For the text-containing cell, return its midpoint in [X, Y] coordinate format. 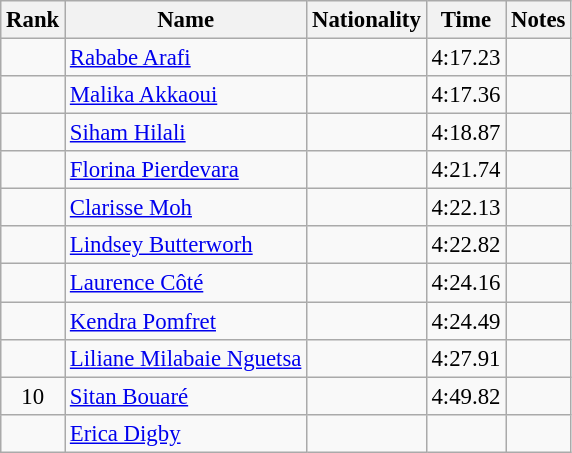
4:24.49 [466, 321]
4:18.87 [466, 133]
4:22.82 [466, 245]
Erica Digby [186, 433]
Nationality [366, 20]
4:24.16 [466, 283]
Notes [538, 20]
Clarisse Moh [186, 208]
10 [33, 396]
Lindsey Butterworh [186, 245]
4:27.91 [466, 358]
Rababe Arafi [186, 58]
Time [466, 20]
Florina Pierdevara [186, 170]
Liliane Milabaie Nguetsa [186, 358]
Siham Hilali [186, 133]
4:22.13 [466, 208]
Sitan Bouaré [186, 396]
Rank [33, 20]
Kendra Pomfret [186, 321]
4:21.74 [466, 170]
Malika Akkaoui [186, 95]
Laurence Côté [186, 283]
4:17.23 [466, 58]
Name [186, 20]
4:17.36 [466, 95]
4:49.82 [466, 396]
